Return the [x, y] coordinate for the center point of the cell that contains the specified text.  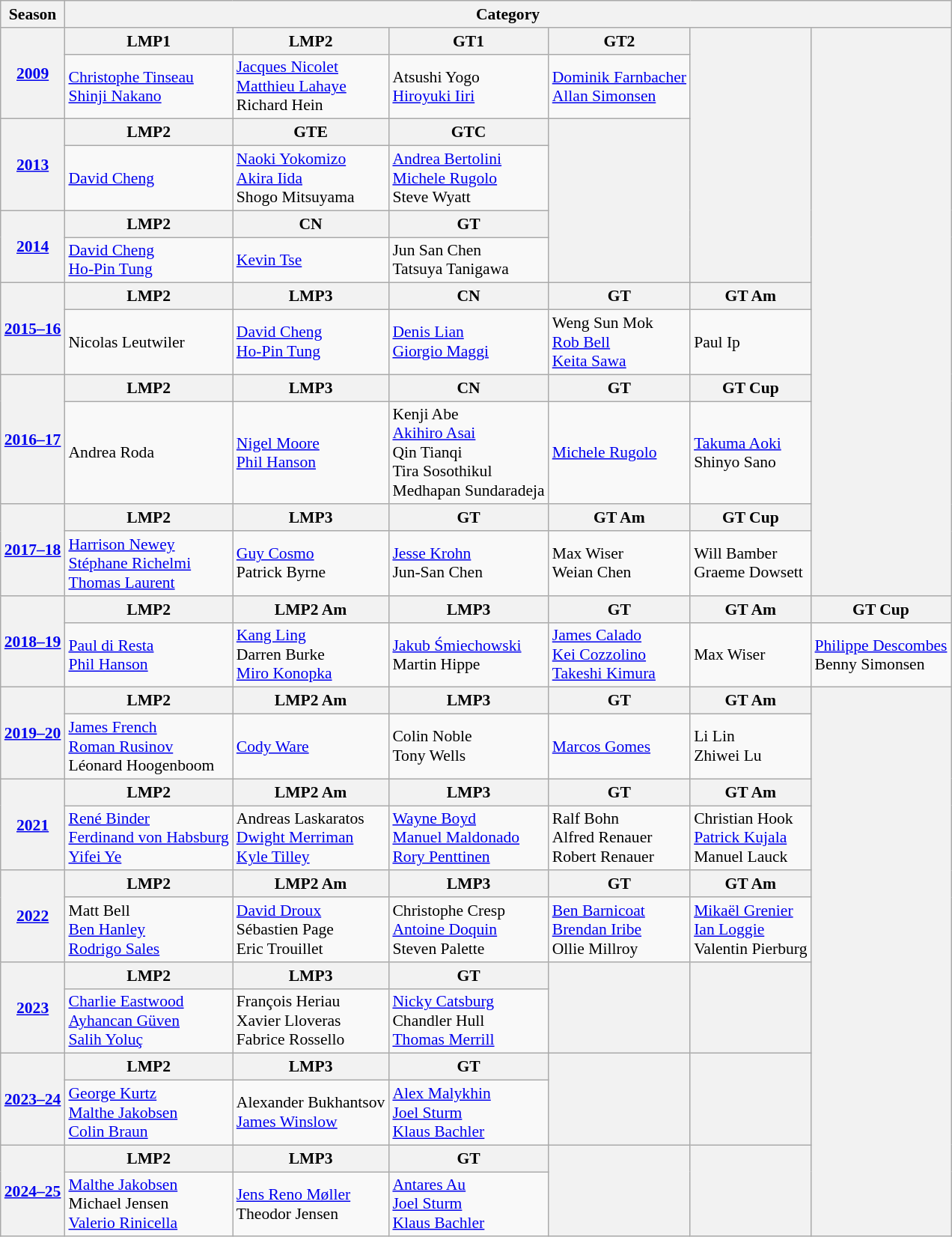
2014 [33, 247]
Nicky Catsburg Chandler Hull Thomas Merrill [469, 1021]
François Heriau Xavier Lloveras Fabrice Rossello [311, 1021]
David Droux Sébastien Page Eric Trouillet [311, 930]
James Calado Kei Cozzolino Takeshi Kimura [620, 654]
Category [507, 14]
Nicolas Leutwiler [148, 343]
2016–17 [33, 439]
Christophe Cresp Antoine Doquin Steven Palette [469, 930]
James French Roman Rusinov Léonard Hoogenboom [148, 747]
2013 [33, 165]
2023 [33, 1008]
Atsushi Yogo Hiroyuki Iiri [469, 87]
David Cheng [148, 178]
Paul Ip [750, 343]
LMP1 [148, 41]
Season [33, 14]
Denis Lian Giorgio Maggi [469, 343]
Naoki Yokomizo Akira Iida Shogo Mitsuyama [311, 178]
Andrea Bertolini Michele Rugolo Steve Wyatt [469, 178]
2021 [33, 824]
Philippe Descombes Benny Simonsen [880, 654]
Andrea Roda [148, 453]
Kang Ling Darren Burke Miro Konopka [311, 654]
GTC [469, 133]
GT2 [620, 41]
2019–20 [33, 733]
Charlie Eastwood Ayhancan Güven Salih Yoluç [148, 1021]
Guy Cosmo Patrick Byrne [311, 563]
2023–24 [33, 1099]
Takuma Aoki Shinyo Sano [750, 453]
Matt Bell Ben Hanley Rodrigo Sales [148, 930]
Li Lin Zhiwei Lu [750, 747]
Mikaël Grenier Ian Loggie Valentin Pierburg [750, 930]
Harrison Newey Stéphane Richelmi Thomas Laurent [148, 563]
Jakub Śmiechowski Martin Hippe [469, 654]
Nigel Moore Phil Hanson [311, 453]
2024–25 [33, 1191]
Dominik Farnbacher Allan Simonsen [620, 87]
Kevin Tse [311, 261]
Cody Ware [311, 747]
2022 [33, 917]
Colin Noble Tony Wells [469, 747]
René Binder Ferdinand von Habsburg Yifei Ye [148, 839]
Ralf Bohn Alfred Renauer Robert Renauer [620, 839]
2018–19 [33, 642]
GTE [311, 133]
Andreas Laskaratos Dwight Merriman Kyle Tilley [311, 839]
Jacques Nicolet Matthieu Lahaye Richard Hein [311, 87]
Christophe Tinseau Shinji Nakano [148, 87]
Marcos Gomes [620, 747]
2015–16 [33, 329]
Alex Malykhin Joel Sturm Klaus Bachler [469, 1113]
Kenji Abe Akihiro Asai Qin Tianqi Tira Sosothikul Medhapan Sundaradeja [469, 453]
Wayne Boyd Manuel Maldonado Rory Penttinen [469, 839]
Michele Rugolo [620, 453]
Max Wiser [750, 654]
Jun San Chen Tatsuya Tanigawa [469, 261]
Christian Hook Patrick Kujala Manuel Lauck [750, 839]
Jesse Krohn Jun-San Chen [469, 563]
Weng Sun Mok Rob Bell Keita Sawa [620, 343]
George Kurtz Malthe Jakobsen Colin Braun [148, 1113]
Alexander Bukhantsov James Winslow [311, 1113]
Malthe Jakobsen Michael Jensen Valerio Rinicella [148, 1204]
Jens Reno Møller Theodor Jensen [311, 1204]
Paul di Resta Phil Hanson [148, 654]
Antares Au Joel Sturm Klaus Bachler [469, 1204]
Will Bamber Graeme Dowsett [750, 563]
2009 [33, 73]
Ben Barnicoat Brendan Iribe Ollie Millroy [620, 930]
GT1 [469, 41]
2017–18 [33, 550]
Max Wiser Weian Chen [620, 563]
